Extract the (X, Y) coordinate from the center of the cell holding the provided text.  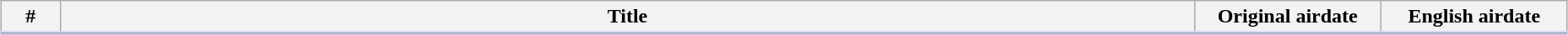
English airdate (1473, 17)
Title (628, 17)
# (30, 17)
Original airdate (1288, 17)
